Search for the cell housing the specified text and yield its [X, Y] center coordinate. 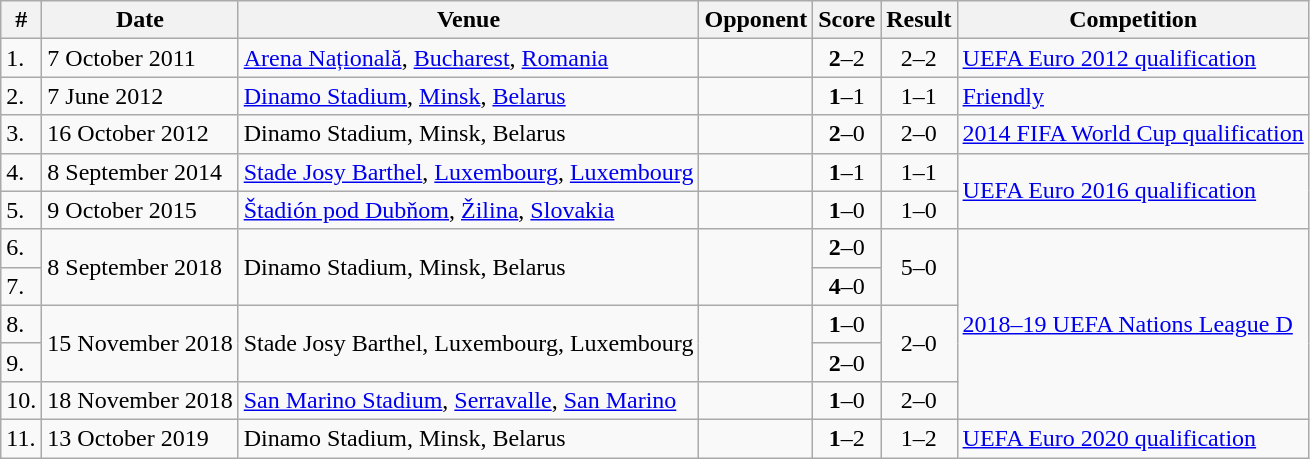
UEFA Euro 2020 qualification [1133, 438]
Friendly [1133, 96]
9 October 2015 [140, 210]
7 October 2011 [140, 58]
9. [22, 362]
2014 FIFA World Cup qualification [1133, 134]
Venue [468, 20]
UEFA Euro 2012 qualification [1133, 58]
Arena Națională, Bucharest, Romania [468, 58]
San Marino Stadium, Serravalle, San Marino [468, 400]
7 June 2012 [140, 96]
7. [22, 286]
8. [22, 324]
5–0 [919, 267]
Štadión pod Dubňom, Žilina, Slovakia [468, 210]
Score [847, 20]
8 September 2018 [140, 267]
Competition [1133, 20]
# [22, 20]
6. [22, 248]
11. [22, 438]
Opponent [756, 20]
10. [22, 400]
3. [22, 134]
UEFA Euro 2016 qualification [1133, 191]
1. [22, 58]
4–0 [847, 286]
4. [22, 172]
2. [22, 96]
2018–19 UEFA Nations League D [1133, 324]
8 September 2014 [140, 172]
Result [919, 20]
15 November 2018 [140, 343]
16 October 2012 [140, 134]
13 October 2019 [140, 438]
5. [22, 210]
18 November 2018 [140, 400]
Date [140, 20]
